Output the (X, Y) coordinate of the center of the cell containing the given text.  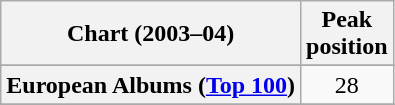
Peak position (347, 34)
Chart (2003–04) (151, 34)
28 (347, 85)
European Albums (Top 100) (151, 85)
